Provide the [x, y] coordinate of the cell's center where the given text is located.  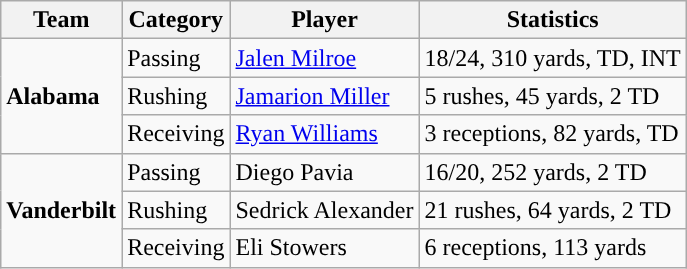
18/24, 310 yards, TD, INT [552, 58]
5 rushes, 45 yards, 2 TD [552, 96]
Diego Pavia [324, 172]
Category [176, 20]
3 receptions, 82 yards, TD [552, 134]
16/20, 252 yards, 2 TD [552, 172]
Player [324, 20]
Statistics [552, 20]
6 receptions, 113 yards [552, 248]
Vanderbilt [62, 210]
Sedrick Alexander [324, 210]
21 rushes, 64 yards, 2 TD [552, 210]
Alabama [62, 96]
Team [62, 20]
Jamarion Miller [324, 96]
Eli Stowers [324, 248]
Jalen Milroe [324, 58]
Ryan Williams [324, 134]
